Pinpoint the cell where the given text exists, returning its (X, Y) midpoint coordinate. 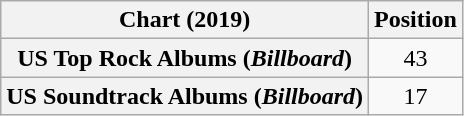
17 (416, 96)
US Top Rock Albums (Billboard) (185, 58)
43 (416, 58)
Chart (2019) (185, 20)
Position (416, 20)
US Soundtrack Albums (Billboard) (185, 96)
